Return (X, Y) of the center of cell containing provided text 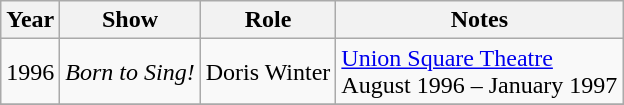
Doris Winter (268, 72)
Notes (480, 20)
1996 (30, 72)
Role (268, 20)
Union Square Theatre August 1996 – January 1997 (480, 72)
Show (130, 20)
Born to Sing! (130, 72)
Year (30, 20)
